For the text-containing cell, return its midpoint in (x, y) coordinate format. 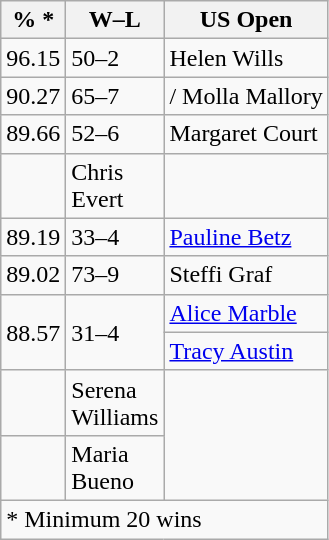
96.15 (34, 58)
Helen Wills (246, 58)
/ Molla Mallory (246, 96)
Alice Marble (246, 313)
% * (34, 20)
Serena Williams (115, 402)
50–2 (115, 58)
Pauline Betz (246, 237)
Maria Bueno (115, 468)
89.19 (34, 237)
US Open (246, 20)
73–9 (115, 275)
33–4 (115, 237)
90.27 (34, 96)
65–7 (115, 96)
88.57 (34, 332)
* Minimum 20 wins (165, 519)
31–4 (115, 332)
W–L (115, 20)
52–6 (115, 134)
89.66 (34, 134)
Steffi Graf (246, 275)
Tracy Austin (246, 351)
Chris Evert (115, 186)
89.02 (34, 275)
Margaret Court (246, 134)
